Capture the cell that displays the provided text and extract its (X, Y) central coordinate. 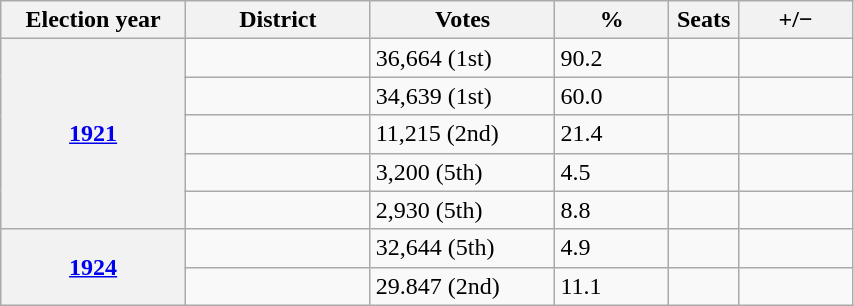
29.847 (2nd) (462, 286)
2,930 (5th) (462, 210)
34,639 (1st) (462, 96)
4.9 (612, 248)
+/− (796, 20)
1921 (94, 134)
4.5 (612, 172)
District (278, 20)
90.2 (612, 58)
21.4 (612, 134)
11,215 (2nd) (462, 134)
60.0 (612, 96)
Votes (462, 20)
36,664 (1st) (462, 58)
Seats (704, 20)
11.1 (612, 286)
Election year (94, 20)
% (612, 20)
1924 (94, 267)
3,200 (5th) (462, 172)
32,644 (5th) (462, 248)
8.8 (612, 210)
